Capture the cell that displays the provided text and extract its (X, Y) central coordinate. 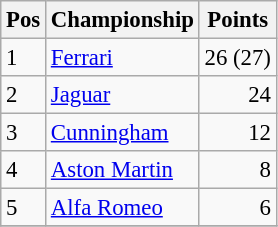
Jaguar (123, 95)
3 (24, 133)
2 (24, 95)
Ferrari (123, 58)
6 (238, 208)
Aston Martin (123, 170)
5 (24, 208)
26 (27) (238, 58)
Points (238, 20)
1 (24, 58)
Championship (123, 20)
Cunningham (123, 133)
12 (238, 133)
8 (238, 170)
Pos (24, 20)
4 (24, 170)
24 (238, 95)
Alfa Romeo (123, 208)
